Return (x, y) of the center of cell containing provided text 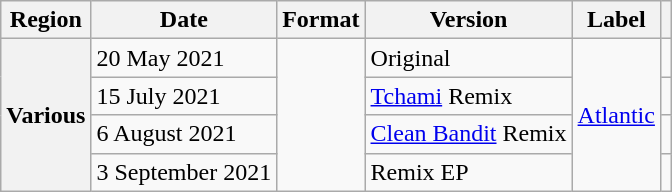
Original (468, 58)
Region (46, 20)
Version (468, 20)
Tchami Remix (468, 96)
6 August 2021 (184, 134)
Label (616, 20)
Format (321, 20)
Various (46, 115)
20 May 2021 (184, 58)
Date (184, 20)
3 September 2021 (184, 172)
Remix EP (468, 172)
15 July 2021 (184, 96)
Atlantic (616, 115)
Clean Bandit Remix (468, 134)
